Determine the [x, y] coordinate at the center of the cell enclosing the given text.  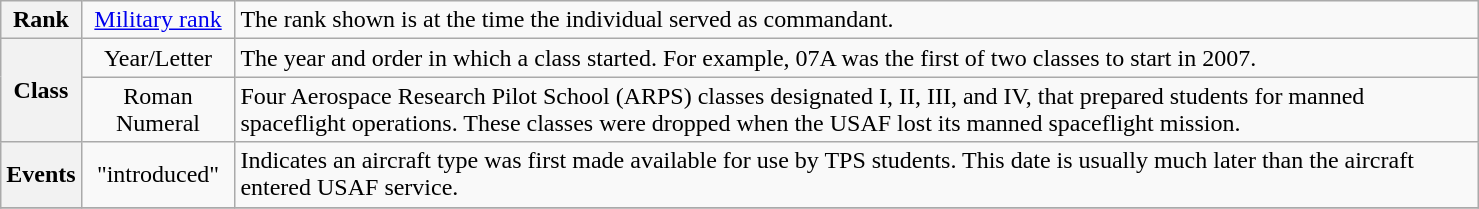
Year/Letter [158, 58]
Indicates an aircraft type was first made available for use by TPS students. This date is usually much later than the aircraft entered USAF service. [856, 174]
The year and order in which a class started. For example, 07A was the first of two classes to start in 2007. [856, 58]
Class [41, 90]
"introduced" [158, 174]
The rank shown is at the time the individual served as commandant. [856, 20]
Rank [41, 20]
Military rank [158, 20]
Events [41, 174]
Roman Numeral [158, 110]
